Identify which cell holds the provided text, then report its [X, Y] central coordinate. 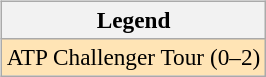
Legend [133, 20]
ATP Challenger Tour (0–2) [133, 57]
